Identify which cell holds the provided text, then report its (x, y) central coordinate. 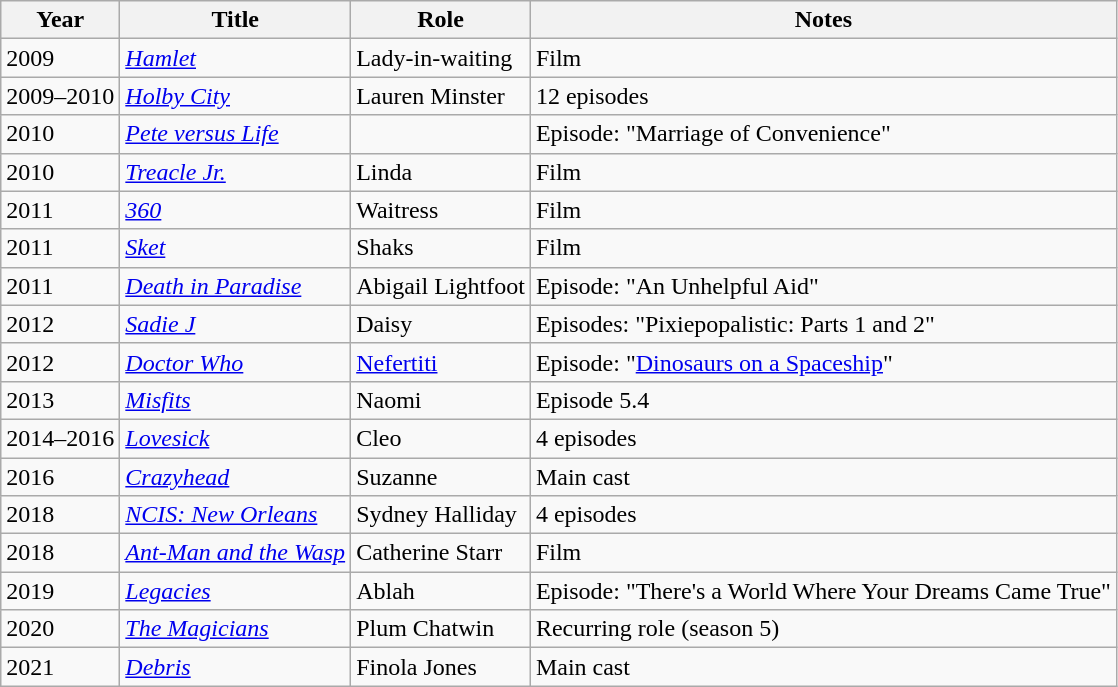
Treacle Jr. (236, 172)
Pete versus Life (236, 134)
Ablah (441, 591)
Sket (236, 248)
Doctor Who (236, 362)
Finola Jones (441, 667)
2019 (60, 591)
Lauren Minster (441, 96)
2016 (60, 477)
Sadie J (236, 324)
Misfits (236, 400)
Nefertiti (441, 362)
2020 (60, 629)
Crazyhead (236, 477)
Debris (236, 667)
Episodes: "Pixiepopalistic: Parts 1 and 2" (823, 324)
Episode 5.4 (823, 400)
Episode: "Dinosaurs on a Spaceship" (823, 362)
Waitress (441, 210)
2013 (60, 400)
Episode: "There's a World Where Your Dreams Came True" (823, 591)
Lady-in-waiting (441, 58)
Shaks (441, 248)
Recurring role (season 5) (823, 629)
The Magicians (236, 629)
2014–2016 (60, 438)
Title (236, 20)
Ant-Man and the Wasp (236, 553)
Hamlet (236, 58)
Catherine Starr (441, 553)
Death in Paradise (236, 286)
Year (60, 20)
Legacies (236, 591)
Naomi (441, 400)
NCIS: New Orleans (236, 515)
Daisy (441, 324)
Lovesick (236, 438)
Notes (823, 20)
Sydney Halliday (441, 515)
Plum Chatwin (441, 629)
Episode: "An Unhelpful Aid" (823, 286)
Linda (441, 172)
2021 (60, 667)
Cleo (441, 438)
2009 (60, 58)
Abigail Lightfoot (441, 286)
Suzanne (441, 477)
Role (441, 20)
2009–2010 (60, 96)
360 (236, 210)
12 episodes (823, 96)
Holby City (236, 96)
Episode: "Marriage of Convenience" (823, 134)
